Determine the (X, Y) coordinate at the center of the cell enclosing the given text.  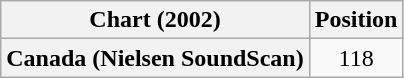
Chart (2002) (155, 20)
Position (356, 20)
Canada (Nielsen SoundScan) (155, 58)
118 (356, 58)
